Pinpoint the cell where the given text exists, returning its (X, Y) midpoint coordinate. 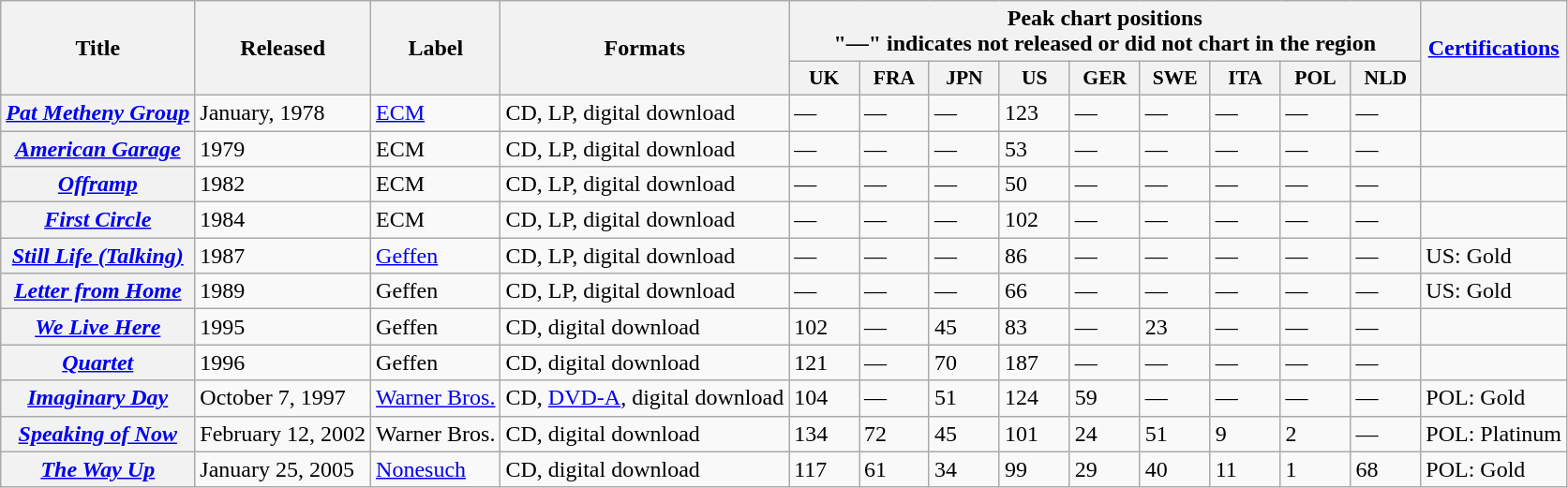
1996 (283, 362)
1 (1316, 469)
86 (1035, 256)
American Garage (97, 149)
1979 (283, 149)
72 (894, 434)
We Live Here (97, 327)
October 7, 1997 (283, 398)
59 (1104, 398)
23 (1175, 327)
Quartet (97, 362)
SWE (1175, 79)
Still Life (Talking) (97, 256)
104 (825, 398)
53 (1035, 149)
NLD (1385, 79)
1995 (283, 327)
1982 (283, 185)
January 25, 2005 (283, 469)
POL (1316, 79)
The Way Up (97, 469)
Peak chart positions"—" indicates not released or did not chart in the region (1105, 32)
CD, DVD-A, digital download (645, 398)
Letter from Home (97, 291)
11 (1245, 469)
50 (1035, 185)
101 (1035, 434)
January, 1978 (283, 112)
FRA (894, 79)
First Circle (97, 220)
99 (1035, 469)
24 (1104, 434)
1989 (283, 291)
121 (825, 362)
Nonesuch (436, 469)
Title (97, 49)
9 (1245, 434)
Label (436, 49)
34 (963, 469)
70 (963, 362)
Speaking of Now (97, 434)
123 (1035, 112)
1984 (283, 220)
JPN (963, 79)
GER (1104, 79)
Released (283, 49)
40 (1175, 469)
Offramp (97, 185)
Certifications (1494, 49)
US (1035, 79)
66 (1035, 291)
Formats (645, 49)
ITA (1245, 79)
134 (825, 434)
68 (1385, 469)
124 (1035, 398)
83 (1035, 327)
POL: Platinum (1494, 434)
1987 (283, 256)
29 (1104, 469)
2 (1316, 434)
61 (894, 469)
Imaginary Day (97, 398)
February 12, 2002 (283, 434)
117 (825, 469)
Pat Metheny Group (97, 112)
187 (1035, 362)
UK (825, 79)
